Extract the [X, Y] coordinate from the center of the cell holding the provided text.  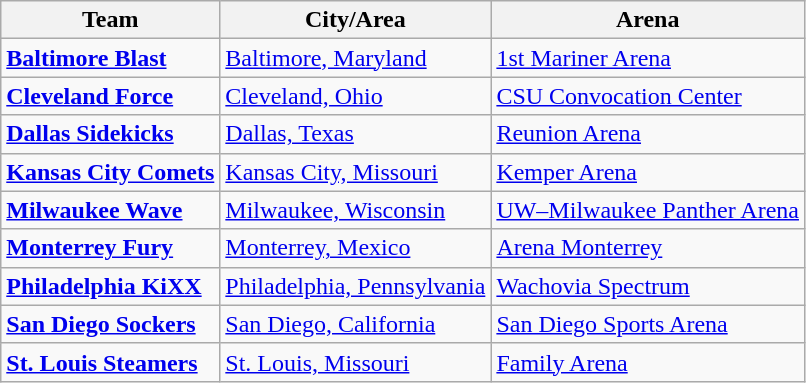
Arena Monterrey [648, 248]
Dallas Sidekicks [110, 134]
St. Louis, Missouri [356, 362]
Cleveland Force [110, 96]
Baltimore, Maryland [356, 58]
Philadelphia, Pennsylvania [356, 286]
San Diego, California [356, 324]
Family Arena [648, 362]
Monterrey Fury [110, 248]
Reunion Arena [648, 134]
Philadelphia KiXX [110, 286]
1st Mariner Arena [648, 58]
Baltimore Blast [110, 58]
Monterrey, Mexico [356, 248]
Team [110, 20]
San Diego Sports Arena [648, 324]
Kansas City, Missouri [356, 172]
Wachovia Spectrum [648, 286]
City/Area [356, 20]
Cleveland, Ohio [356, 96]
UW–Milwaukee Panther Arena [648, 210]
Kansas City Comets [110, 172]
Dallas, Texas [356, 134]
San Diego Sockers [110, 324]
Kemper Arena [648, 172]
Arena [648, 20]
Milwaukee, Wisconsin [356, 210]
Milwaukee Wave [110, 210]
CSU Convocation Center [648, 96]
St. Louis Steamers [110, 362]
